From the cell containing the given text, extract its center point as [X, Y] coordinate. 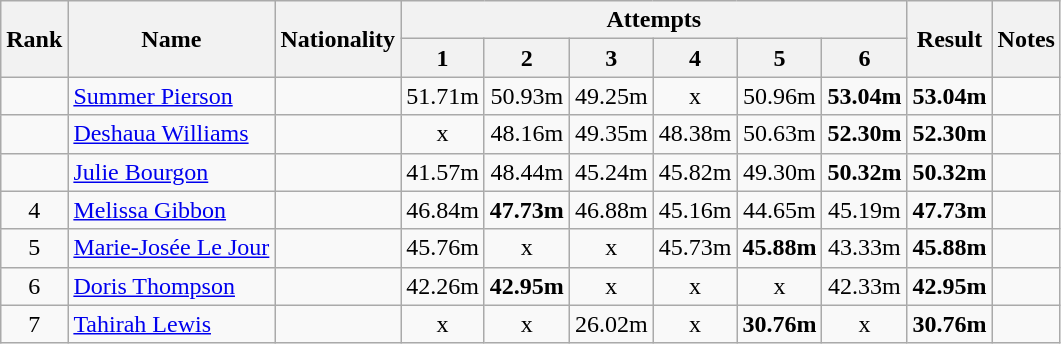
46.84m [443, 210]
48.16m [526, 134]
45.19m [864, 210]
49.30m [780, 172]
Julie Bourgon [172, 172]
42.33m [864, 286]
49.25m [611, 96]
1 [443, 58]
Nationality [338, 39]
Attempts [654, 20]
7 [34, 324]
Melissa Gibbon [172, 210]
50.96m [780, 96]
48.44m [526, 172]
45.82m [695, 172]
41.57m [443, 172]
45.24m [611, 172]
3 [611, 58]
Marie-Josée Le Jour [172, 248]
Name [172, 39]
26.02m [611, 324]
45.73m [695, 248]
Notes [1026, 39]
Rank [34, 39]
46.88m [611, 210]
Result [950, 39]
2 [526, 58]
43.33m [864, 248]
42.26m [443, 286]
48.38m [695, 134]
Doris Thompson [172, 286]
50.93m [526, 96]
49.35m [611, 134]
50.63m [780, 134]
45.16m [695, 210]
45.76m [443, 248]
44.65m [780, 210]
Summer Pierson [172, 96]
Tahirah Lewis [172, 324]
51.71m [443, 96]
Deshaua Williams [172, 134]
